Detect which cell encompasses the target text, then output its [X, Y] center coordinate. 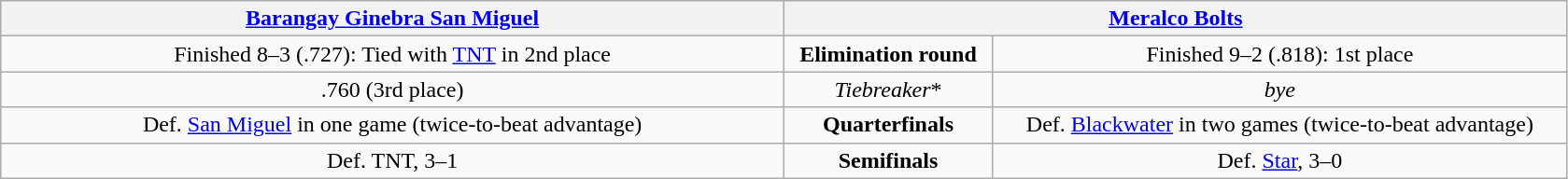
Def. Star, 3–0 [1279, 160]
Finished 9–2 (.818): 1st place [1279, 54]
Semifinals [889, 160]
Elimination round [889, 54]
.760 (3rd place) [392, 89]
Finished 8–3 (.727): Tied with TNT in 2nd place [392, 54]
bye [1279, 89]
Def. TNT, 3–1 [392, 160]
Meralco Bolts [1177, 19]
Quarterfinals [889, 125]
Barangay Ginebra San Miguel [392, 19]
Tiebreaker* [889, 89]
Def. San Miguel in one game (twice-to-beat advantage) [392, 125]
Def. Blackwater in two games (twice-to-beat advantage) [1279, 125]
